Search for the cell housing the specified text and yield its [x, y] center coordinate. 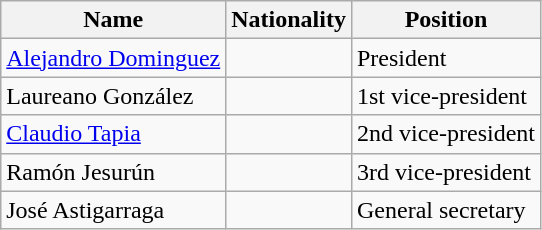
3rd vice-president [446, 172]
Position [446, 20]
Claudio Tapia [114, 134]
Alejandro Dominguez [114, 58]
Nationality [289, 20]
Laureano González [114, 96]
Name [114, 20]
General secretary [446, 210]
José Astigarraga [114, 210]
Ramón Jesurún [114, 172]
President [446, 58]
1st vice-president [446, 96]
2nd vice-president [446, 134]
